Locate the cell with the specified text and output its [x, y] center coordinate. 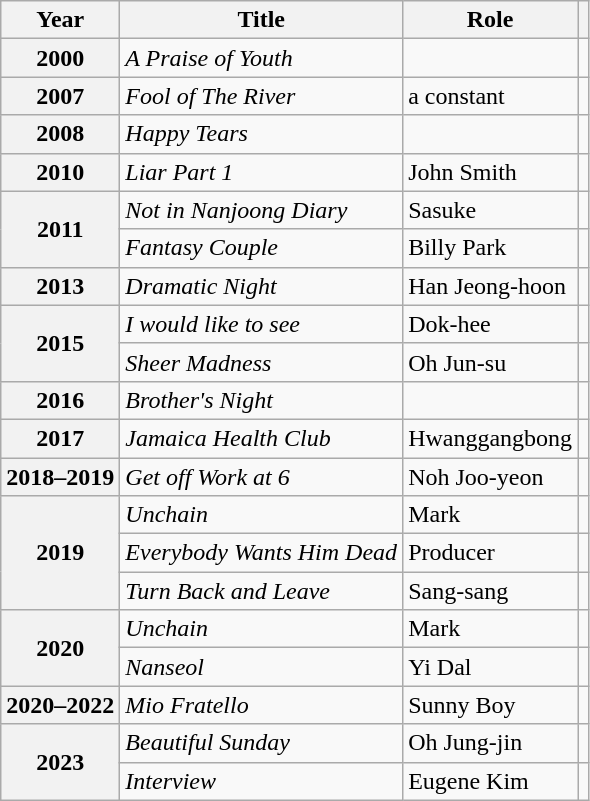
Hwanggangbong [490, 438]
2017 [60, 438]
Not in Nanjoong Diary [262, 210]
Turn Back and Leave [262, 591]
2013 [60, 286]
Year [60, 20]
Jamaica Health Club [262, 438]
Role [490, 20]
Sunny Boy [490, 705]
Han Jeong-hoon [490, 286]
Oh Jung-jin [490, 743]
2020–2022 [60, 705]
Billy Park [490, 248]
Everybody Wants Him Dead [262, 553]
2015 [60, 343]
2020 [60, 648]
Get off Work at 6 [262, 477]
a constant [490, 96]
Dramatic Night [262, 286]
Title [262, 20]
Yi Dal [490, 667]
Happy Tears [262, 134]
Noh Joo-yeon [490, 477]
2016 [60, 400]
Dok-hee [490, 324]
2010 [60, 172]
Producer [490, 553]
Liar Part 1 [262, 172]
Nanseol [262, 667]
2023 [60, 762]
Sasuke [490, 210]
A Praise of Youth [262, 58]
Sheer Madness [262, 362]
2000 [60, 58]
John Smith [490, 172]
2007 [60, 96]
Oh Jun-su [490, 362]
2018–2019 [60, 477]
I would like to see [262, 324]
Sang-sang [490, 591]
2019 [60, 553]
Beautiful Sunday [262, 743]
Interview [262, 781]
Fantasy Couple [262, 248]
Eugene Kim [490, 781]
Fool of The River [262, 96]
Mio Fratello [262, 705]
Brother's Night [262, 400]
2008 [60, 134]
2011 [60, 229]
